Identify which cell holds the provided text, then report its (X, Y) central coordinate. 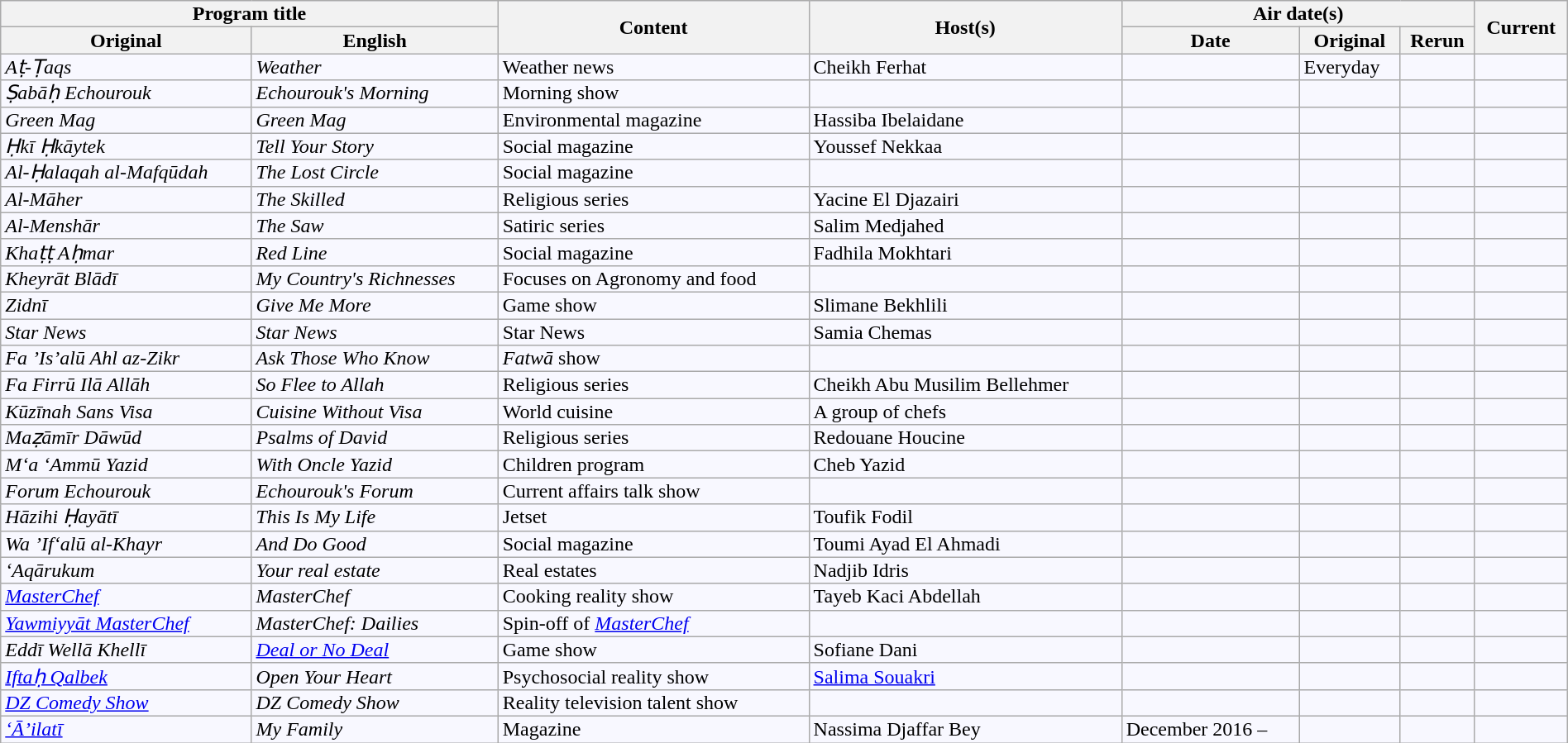
‘Ā’ilatī (126, 729)
Aṭ-Ṭaqs (126, 67)
Give Me More (375, 305)
Tell Your Story (375, 146)
Ṣabāḥ Echourouk (126, 93)
Cheikh Abu Musilim Bellehmer (965, 385)
Sofiane Dani (965, 650)
Morning show (653, 93)
This Is My Life (375, 517)
Ḥkī Ḥkāytek (126, 146)
Nassima Djaffar Bey (965, 729)
Current affairs talk show (653, 491)
Weather news (653, 67)
Host(s) (965, 27)
Psalms of David (375, 438)
So Flee to Allah (375, 385)
My Country's Richnesses (375, 279)
World cuisine (653, 412)
‘Aqārukum (126, 570)
Environmental magazine (653, 120)
Zidnī (126, 305)
Kheyrāt Blādī (126, 279)
Eddī Wellā Khellī (126, 650)
With Oncle Yazid (375, 464)
Ask Those Who Know (375, 359)
Cheikh Ferhat (965, 67)
Open Your Heart (375, 676)
Forum Echourouk (126, 491)
And Do Good (375, 544)
Tayeb Kaci Abdellah (965, 597)
A group of chefs (965, 412)
Slimane Bekhlili (965, 305)
Echourouk's Forum (375, 491)
English (375, 40)
Hāzihi Ḥayātī (126, 517)
The Skilled (375, 199)
Content (653, 27)
Kūzīnah Sans Visa (126, 412)
Cooking reality show (653, 597)
Air date(s) (1298, 14)
Rerun (1437, 40)
Jetset (653, 517)
Yacine El Djazairi (965, 199)
Everyday (1350, 67)
Your real estate (375, 570)
Salim Medjahed (965, 226)
MasterChef: Dailies (375, 623)
Redouane Houcine (965, 438)
Wa ’If‘alū al-Khayr (126, 544)
Al-Māher (126, 199)
Toufik Fodil (965, 517)
Al-Menshār (126, 226)
Red Line (375, 252)
M‘a ‘Ammū Yazid (126, 464)
Samia Chemas (965, 332)
Khaṭṭ Aḥmar (126, 252)
My Family (375, 729)
Date (1211, 40)
Current (1521, 27)
Yawmiyyāt MasterChef (126, 623)
Deal or No Deal (375, 650)
Fa ’Is’alū Ahl az-Zikr (126, 359)
Echourouk's Morning (375, 93)
Spin-off of MasterChef (653, 623)
Youssef Nekkaa (965, 146)
The Saw (375, 226)
Iftaḥ Qalbek (126, 676)
Weather (375, 67)
Toumi Ayad El Ahmadi (965, 544)
Cuisine Without Visa (375, 412)
Fadhila Mokhtari (965, 252)
Magazine (653, 729)
Psychosocial reality show (653, 676)
Cheb Yazid (965, 464)
Focuses on Agronomy and food (653, 279)
Al-Ḥalaqah al-Mafqūdah (126, 173)
Fa Firrū Ilā Allāh (126, 385)
Salima Souakri (965, 676)
December 2016 – (1211, 729)
Fatwā show (653, 359)
Hassiba Ibelaidane (965, 120)
Reality television talent show (653, 703)
Children program (653, 464)
Satiric series (653, 226)
Program title (250, 14)
The Lost Circle (375, 173)
Nadjib Idris (965, 570)
Real estates (653, 570)
Maẓāmīr Dāwūd (126, 438)
